Output the (x, y) coordinate of the center of the cell containing the given text.  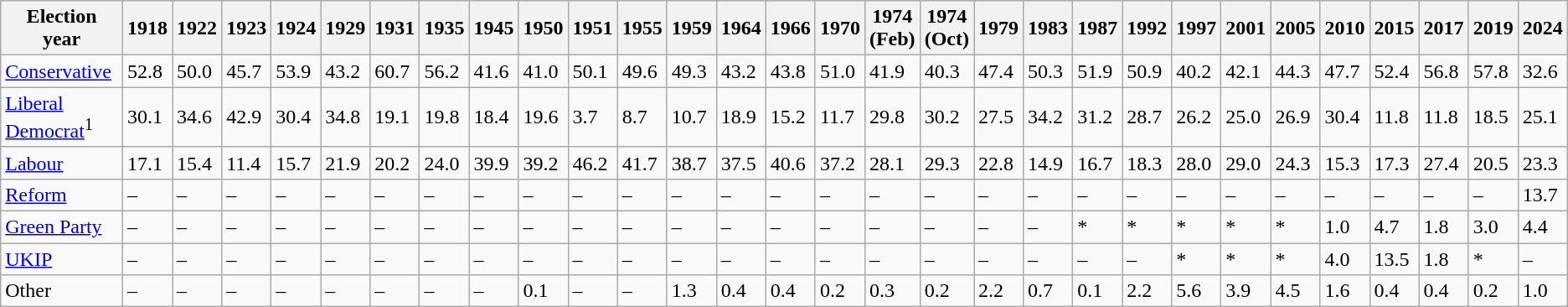
19.6 (543, 117)
1929 (345, 29)
1979 (998, 29)
43.8 (791, 71)
Other (62, 291)
4.4 (1543, 227)
5.6 (1196, 291)
57.8 (1493, 71)
1983 (1049, 29)
41.6 (494, 71)
2017 (1444, 29)
18.3 (1148, 163)
0.7 (1049, 291)
1992 (1148, 29)
1951 (593, 29)
1918 (147, 29)
0.3 (892, 291)
15.4 (198, 163)
Liberal Democrat1 (62, 117)
51.0 (839, 71)
3.9 (1246, 291)
20.5 (1493, 163)
50.9 (1148, 71)
47.4 (998, 71)
28.1 (892, 163)
26.2 (1196, 117)
37.2 (839, 163)
17.1 (147, 163)
1.3 (692, 291)
46.2 (593, 163)
51.9 (1097, 71)
49.6 (642, 71)
52.8 (147, 71)
1.6 (1345, 291)
18.9 (740, 117)
1923 (246, 29)
53.9 (297, 71)
11.7 (839, 117)
41.7 (642, 163)
2010 (1345, 29)
27.4 (1444, 163)
29.3 (946, 163)
22.8 (998, 163)
3.0 (1493, 227)
1950 (543, 29)
11.4 (246, 163)
1964 (740, 29)
40.6 (791, 163)
1945 (494, 29)
Election year (62, 29)
56.2 (444, 71)
49.3 (692, 71)
15.2 (791, 117)
1935 (444, 29)
1997 (1196, 29)
28.0 (1196, 163)
44.3 (1295, 71)
45.7 (246, 71)
2005 (1295, 29)
39.2 (543, 163)
1974(Feb) (892, 29)
Reform (62, 195)
41.0 (543, 71)
1966 (791, 29)
42.1 (1246, 71)
15.7 (297, 163)
21.9 (345, 163)
1987 (1097, 29)
16.7 (1097, 163)
38.7 (692, 163)
2015 (1394, 29)
34.8 (345, 117)
34.2 (1049, 117)
2001 (1246, 29)
30.1 (147, 117)
30.2 (946, 117)
1931 (395, 29)
29.0 (1246, 163)
4.0 (1345, 259)
34.6 (198, 117)
2024 (1543, 29)
40.3 (946, 71)
1922 (198, 29)
41.9 (892, 71)
18.5 (1493, 117)
1924 (297, 29)
18.4 (494, 117)
50.3 (1049, 71)
19.1 (395, 117)
52.4 (1394, 71)
50.1 (593, 71)
60.7 (395, 71)
15.3 (1345, 163)
24.3 (1295, 163)
20.2 (395, 163)
24.0 (444, 163)
13.5 (1394, 259)
4.5 (1295, 291)
13.7 (1543, 195)
25.1 (1543, 117)
29.8 (892, 117)
1959 (692, 29)
27.5 (998, 117)
3.7 (593, 117)
1970 (839, 29)
28.7 (1148, 117)
17.3 (1394, 163)
Labour (62, 163)
14.9 (1049, 163)
23.3 (1543, 163)
1955 (642, 29)
26.9 (1295, 117)
31.2 (1097, 117)
40.2 (1196, 71)
10.7 (692, 117)
Green Party (62, 227)
37.5 (740, 163)
42.9 (246, 117)
UKIP (62, 259)
19.8 (444, 117)
56.8 (1444, 71)
4.7 (1394, 227)
2019 (1493, 29)
32.6 (1543, 71)
50.0 (198, 71)
25.0 (1246, 117)
47.7 (1345, 71)
Conservative (62, 71)
8.7 (642, 117)
39.9 (494, 163)
1974(Oct) (946, 29)
